Scan for the cell matching the given text and deliver its [x, y] coordinate at center. 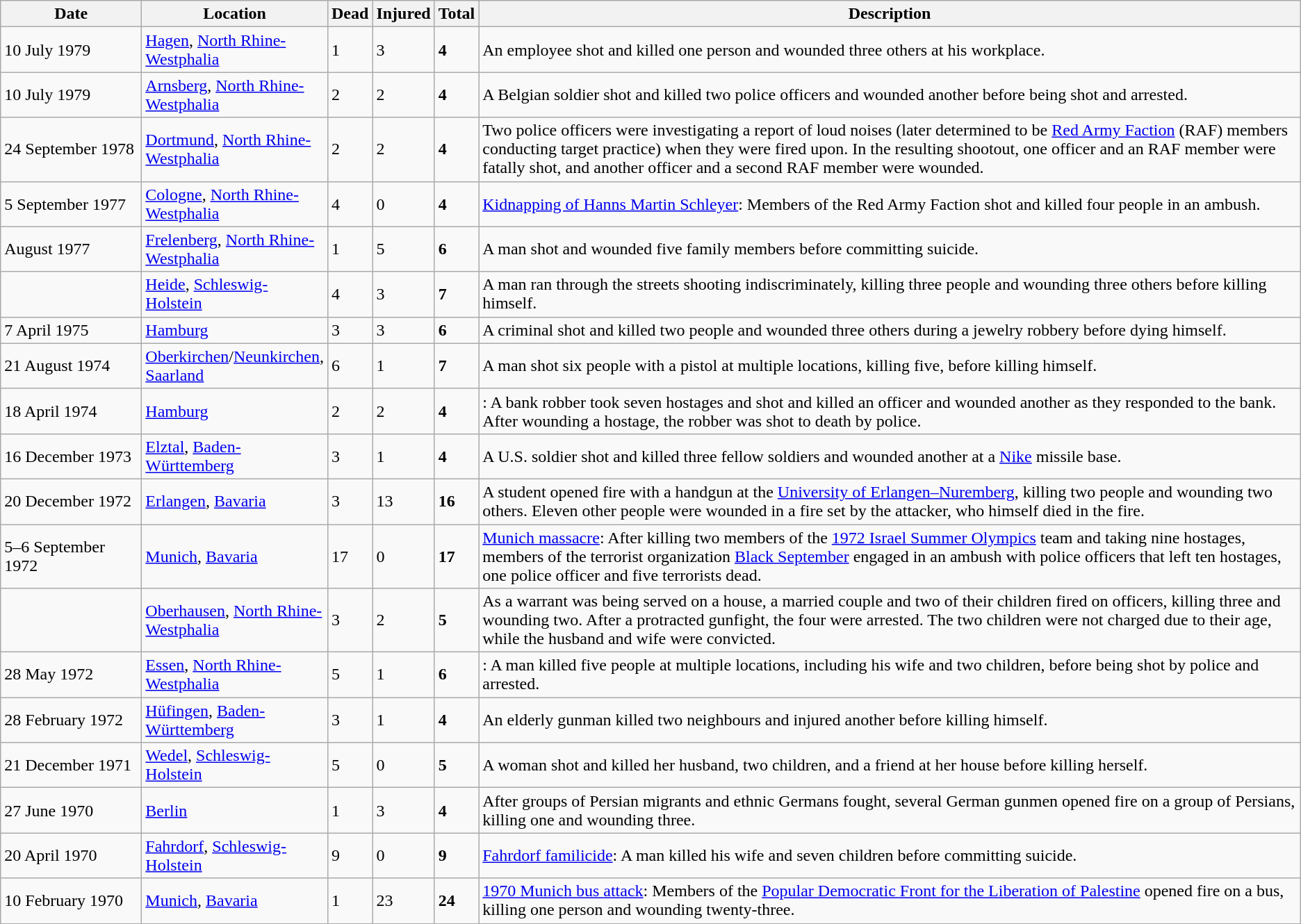
A Belgian soldier shot and killed two police officers and wounded another before being shot and arrested. [890, 94]
16 December 1973 [71, 456]
Injured [403, 14]
Location [235, 14]
A U.S. soldier shot and killed three fellow soldiers and wounded another at a Nike missile base. [890, 456]
A woman shot and killed her husband, two children, and a friend at her house before killing herself. [890, 766]
10 February 1970 [71, 900]
August 1977 [71, 249]
27 June 1970 [71, 810]
Oberhausen, North Rhine-Westphalia [235, 620]
21 August 1974 [71, 365]
28 February 1972 [71, 720]
20 December 1972 [71, 502]
An elderly gunman killed two neighbours and injured another before killing himself. [890, 720]
5–6 September 1972 [71, 556]
21 December 1971 [71, 766]
Oberkirchen/Neunkirchen, Saarland [235, 365]
Fahrdorf familicide: A man killed his wife and seven children before committing suicide. [890, 856]
Wedel, Schleswig-Holstein [235, 766]
After groups of Persian migrants and ethnic Germans fought, several German gunmen opened fire on a group of Persians, killing one and wounding three. [890, 810]
: A man killed five people at multiple locations, including his wife and two children, before being shot by police and arrested. [890, 675]
A man shot and wounded five family members before committing suicide. [890, 249]
16 [457, 502]
A man ran through the streets shooting indiscriminately, killing three people and wounding three others before killing himself. [890, 295]
Essen, North Rhine-Westphalia [235, 675]
Arnsberg, North Rhine-Westphalia [235, 94]
Fahrdorf, Schleswig-Holstein [235, 856]
An employee shot and killed one person and wounded three others at his workplace. [890, 50]
Erlangen, Bavaria [235, 502]
Hagen, North Rhine-Westphalia [235, 50]
Elztal, Baden-Württemberg [235, 456]
13 [403, 502]
5 September 1977 [71, 204]
18 April 1974 [71, 411]
Berlin [235, 810]
Hüfingen, Baden-Württemberg [235, 720]
Total [457, 14]
Frelenberg, North Rhine-Westphalia [235, 249]
28 May 1972 [71, 675]
Dead [350, 14]
A criminal shot and killed two people and wounded three others during a jewelry robbery before dying himself. [890, 330]
Description [890, 14]
Cologne, North Rhine-Westphalia [235, 204]
7 April 1975 [71, 330]
Heide, Schleswig-Holstein [235, 295]
20 April 1970 [71, 856]
Kidnapping of Hanns Martin Schleyer: Members of the Red Army Faction shot and killed four people in an ambush. [890, 204]
24 September 1978 [71, 149]
23 [403, 900]
Date [71, 14]
Dortmund, North Rhine-Westphalia [235, 149]
A man shot six people with a pistol at multiple locations, killing five, before killing himself. [890, 365]
24 [457, 900]
